Return [X, Y] of the center of cell containing provided text 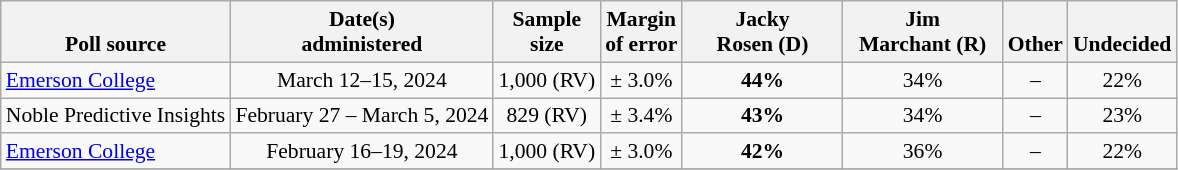
February 16–19, 2024 [362, 152]
44% [762, 80]
Samplesize [546, 32]
Undecided [1122, 32]
42% [762, 152]
Marginof error [641, 32]
Noble Predictive Insights [116, 116]
JackyRosen (D) [762, 32]
36% [923, 152]
43% [762, 116]
Poll source [116, 32]
February 27 – March 5, 2024 [362, 116]
829 (RV) [546, 116]
Other [1036, 32]
JimMarchant (R) [923, 32]
23% [1122, 116]
± 3.4% [641, 116]
Date(s)administered [362, 32]
March 12–15, 2024 [362, 80]
